Locate the cell with the specified text and output its [X, Y] center coordinate. 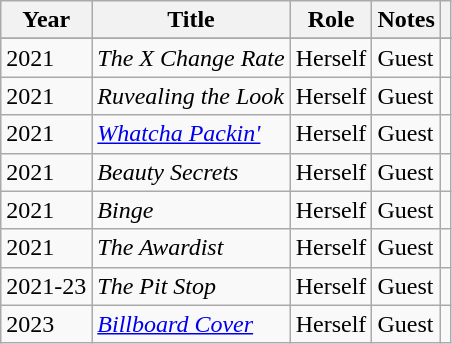
The X Change Rate [191, 58]
Ruvealing the Look [191, 96]
The Pit Stop [191, 286]
Role [331, 20]
Binge [191, 210]
2023 [46, 324]
2021-23 [46, 286]
Billboard Cover [191, 324]
Year [46, 20]
Notes [406, 20]
Beauty Secrets [191, 172]
The Awardist [191, 248]
Title [191, 20]
Whatcha Packin' [191, 134]
